Search for the cell housing the specified text and yield its [x, y] center coordinate. 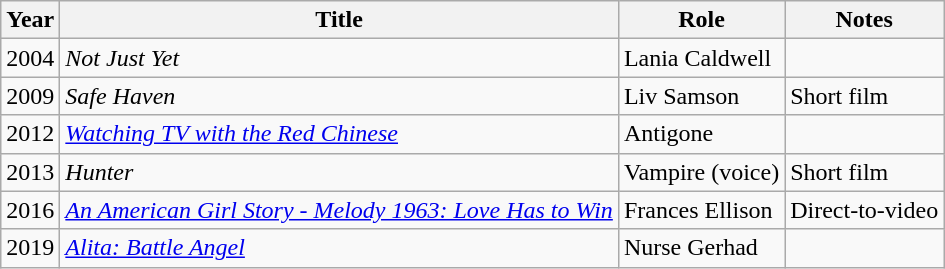
2016 [30, 210]
Vampire (voice) [701, 172]
An American Girl Story - Melody 1963: Love Has to Win [340, 210]
Alita: Battle Angel [340, 248]
Liv Samson [701, 96]
Hunter [340, 172]
Antigone [701, 134]
Year [30, 20]
Role [701, 20]
Not Just Yet [340, 58]
Direct-to-video [864, 210]
Watching TV with the Red Chinese [340, 134]
Lania Caldwell [701, 58]
2012 [30, 134]
Frances Ellison [701, 210]
2013 [30, 172]
2019 [30, 248]
2004 [30, 58]
Notes [864, 20]
Title [340, 20]
Nurse Gerhad [701, 248]
2009 [30, 96]
Safe Haven [340, 96]
